Return the (x, y) coordinate for the center point of the cell that contains the specified text.  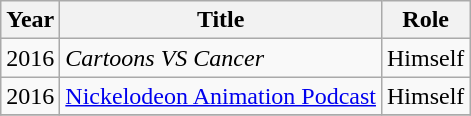
Title (221, 20)
Cartoons VS Cancer (221, 58)
Nickelodeon Animation Podcast (221, 96)
Role (425, 20)
Year (30, 20)
